Provide the [X, Y] coordinate of the cell's center where the given text is located.  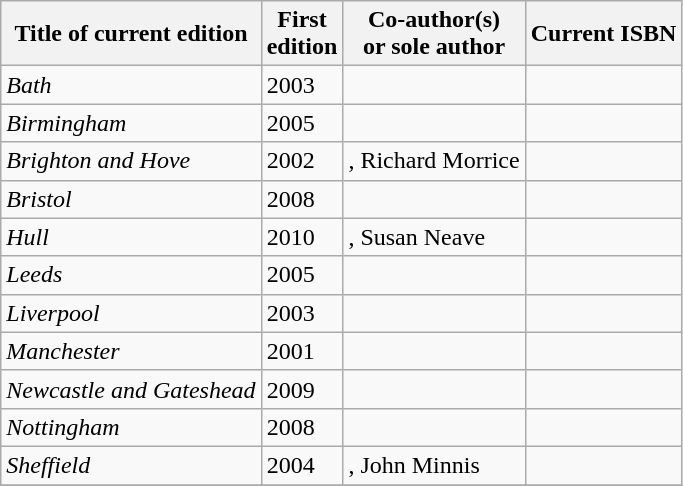
Bristol [131, 199]
Hull [131, 237]
Current ISBN [604, 34]
Sheffield [131, 465]
Co-author(s)or sole author [434, 34]
2002 [302, 161]
Liverpool [131, 313]
2010 [302, 237]
Title of current edition [131, 34]
Birmingham [131, 123]
, Richard Morrice [434, 161]
Newcastle and Gateshead [131, 389]
2004 [302, 465]
Bath [131, 85]
2001 [302, 351]
2009 [302, 389]
, Susan Neave [434, 237]
Nottingham [131, 427]
Manchester [131, 351]
, John Minnis [434, 465]
Leeds [131, 275]
First edition [302, 34]
Brighton and Hove [131, 161]
